Detect which cell encompasses the target text, then output its [x, y] center coordinate. 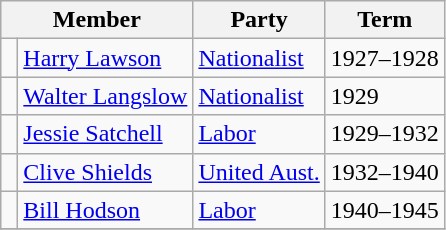
1929–1932 [384, 134]
1929 [384, 96]
Party [259, 20]
Bill Hodson [106, 210]
Term [384, 20]
Harry Lawson [106, 58]
Walter Langslow [106, 96]
1932–1940 [384, 172]
Jessie Satchell [106, 134]
1940–1945 [384, 210]
Clive Shields [106, 172]
1927–1928 [384, 58]
United Aust. [259, 172]
Member [97, 20]
